Scan for the cell matching the given text and deliver its (x, y) coordinate at center. 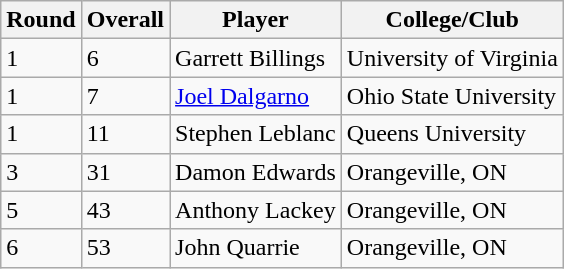
John Quarrie (256, 248)
7 (125, 96)
Damon Edwards (256, 172)
31 (125, 172)
Ohio State University (452, 96)
Garrett Billings (256, 58)
Round (41, 20)
College/Club (452, 20)
Overall (125, 20)
Queens University (452, 134)
Anthony Lackey (256, 210)
Stephen Leblanc (256, 134)
Player (256, 20)
University of Virginia (452, 58)
Joel Dalgarno (256, 96)
43 (125, 210)
5 (41, 210)
3 (41, 172)
11 (125, 134)
53 (125, 248)
